Capture the cell that displays the provided text and extract its (x, y) central coordinate. 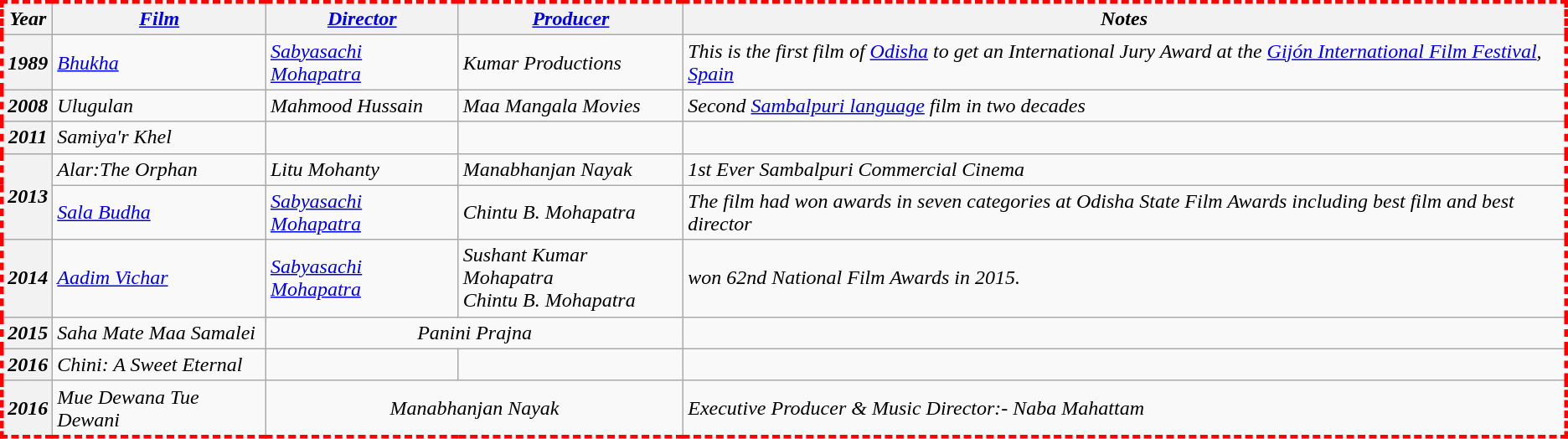
Maa Mangala Movies (571, 106)
1st Ever Sambalpuri Commercial Cinema (1125, 169)
Samiya'r Khel (159, 137)
won 62nd National Film Awards in 2015. (1125, 278)
Film (159, 18)
Executive Producer & Music Director:- Naba Mahattam (1125, 409)
2008 (27, 106)
Sala Budha (159, 213)
Producer (571, 18)
Chini: A Sweet Eternal (159, 364)
Mue Dewana Tue Dewani (159, 409)
Director (362, 18)
2013 (27, 196)
Saha Mate Maa Samalei (159, 333)
1989 (27, 62)
Litu Mohanty (362, 169)
Kumar Productions (571, 62)
Panini Prajna (474, 333)
Sushant Kumar MohapatraChintu B. Mohapatra (571, 278)
The film had won awards in seven categories at Odisha State Film Awards including best film and best director (1125, 213)
2015 (27, 333)
Ulugulan (159, 106)
Alar:The Orphan (159, 169)
Aadim Vichar (159, 278)
Year (27, 18)
Bhukha (159, 62)
Notes (1125, 18)
2014 (27, 278)
Chintu B. Mohapatra (571, 213)
Mahmood Hussain (362, 106)
Second Sambalpuri language film in two decades (1125, 106)
2011 (27, 137)
This is the first film of Odisha to get an International Jury Award at the Gijón International Film Festival, Spain (1125, 62)
